Capture the cell that displays the provided text and extract its (x, y) central coordinate. 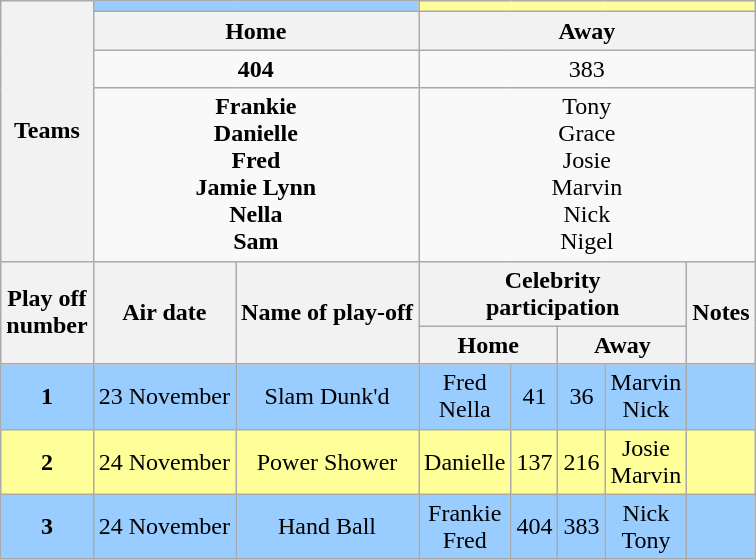
TonyGraceJosieMarvinNickNigel (588, 174)
NickTony (646, 526)
137 (534, 462)
Hand Ball (328, 526)
36 (582, 396)
Power Shower (328, 462)
MarvinNick (646, 396)
FrankieDanielleFredJamie LynnNellaSam (256, 174)
Notes (721, 312)
FredNella (465, 396)
2 (47, 462)
Name of play-off (328, 312)
JosieMarvin (646, 462)
Slam Dunk'd (328, 396)
Danielle (465, 462)
Play offnumber (47, 312)
Celebrityparticipation (553, 294)
216 (582, 462)
Air date (164, 312)
FrankieFred (465, 526)
1 (47, 396)
23 November (164, 396)
3 (47, 526)
41 (534, 396)
Teams (47, 131)
